From the cell containing the given text, extract its center point as [X, Y] coordinate. 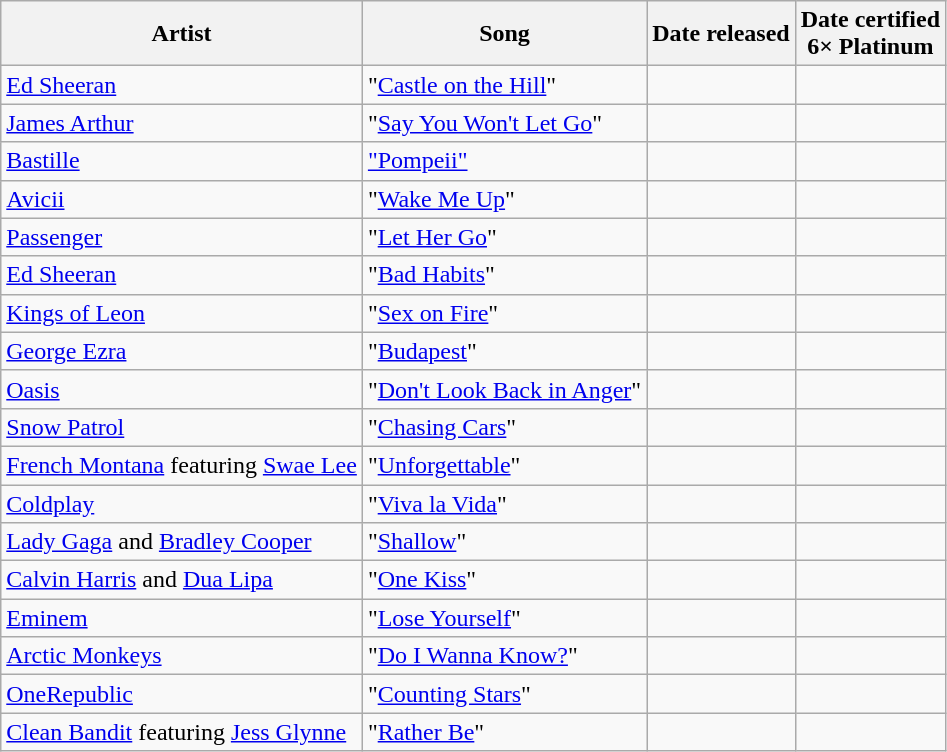
"Viva la Vida" [504, 503]
James Arthur [182, 123]
"Budapest" [504, 351]
"Let Her Go" [504, 237]
George Ezra [182, 351]
"Don't Look Back in Anger" [504, 389]
"Do I Wanna Know?" [504, 656]
"Sex on Fire" [504, 313]
Calvin Harris and Dua Lipa [182, 580]
Oasis [182, 389]
OneRepublic [182, 694]
"Bad Habits" [504, 275]
"Say You Won't Let Go" [504, 123]
"Castle on the Hill" [504, 85]
Artist [182, 34]
Song [504, 34]
"Rather Be" [504, 732]
"Counting Stars" [504, 694]
"Unforgettable" [504, 465]
Coldplay [182, 503]
"Shallow" [504, 542]
Passenger [182, 237]
Kings of Leon [182, 313]
Date certified6× Platinum [870, 34]
Lady Gaga and Bradley Cooper [182, 542]
Arctic Monkeys [182, 656]
Snow Patrol [182, 427]
"Lose Yourself" [504, 618]
"One Kiss" [504, 580]
Clean Bandit featuring Jess Glynne [182, 732]
"Pompeii" [504, 161]
Date released [722, 34]
"Chasing Cars" [504, 427]
Avicii [182, 199]
Eminem [182, 618]
"Wake Me Up" [504, 199]
Bastille [182, 161]
French Montana featuring Swae Lee [182, 465]
